From the cell containing the given text, extract its center point as [X, Y] coordinate. 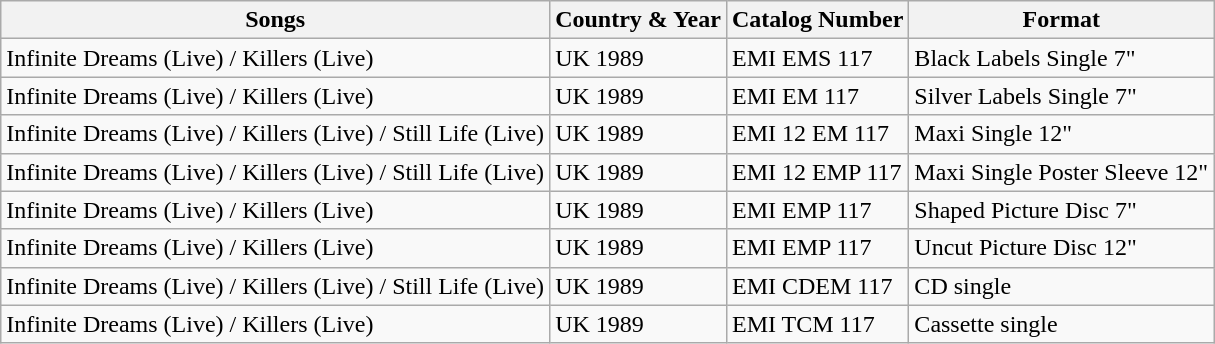
EMI 12 EMP 117 [817, 172]
Uncut Picture Disc 12" [1062, 248]
EMI EM 117 [817, 96]
Country & Year [638, 20]
Maxi Single Poster Sleeve 12" [1062, 172]
EMI CDEM 117 [817, 286]
Maxi Single 12" [1062, 134]
EMI 12 EM 117 [817, 134]
Shaped Picture Disc 7" [1062, 210]
EMI TCM 117 [817, 324]
Catalog Number [817, 20]
Format [1062, 20]
EMI EMS 117 [817, 58]
Songs [276, 20]
Cassette single [1062, 324]
Silver Labels Single 7" [1062, 96]
CD single [1062, 286]
Black Labels Single 7" [1062, 58]
